Find where the given text appears and provide that cell's center as [X, Y] coordinate. 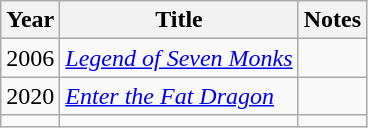
Enter the Fat Dragon [179, 96]
Year [30, 20]
Title [179, 20]
2006 [30, 58]
Notes [332, 20]
Legend of Seven Monks [179, 58]
2020 [30, 96]
